Find where the given text appears and provide that cell's center as [x, y] coordinate. 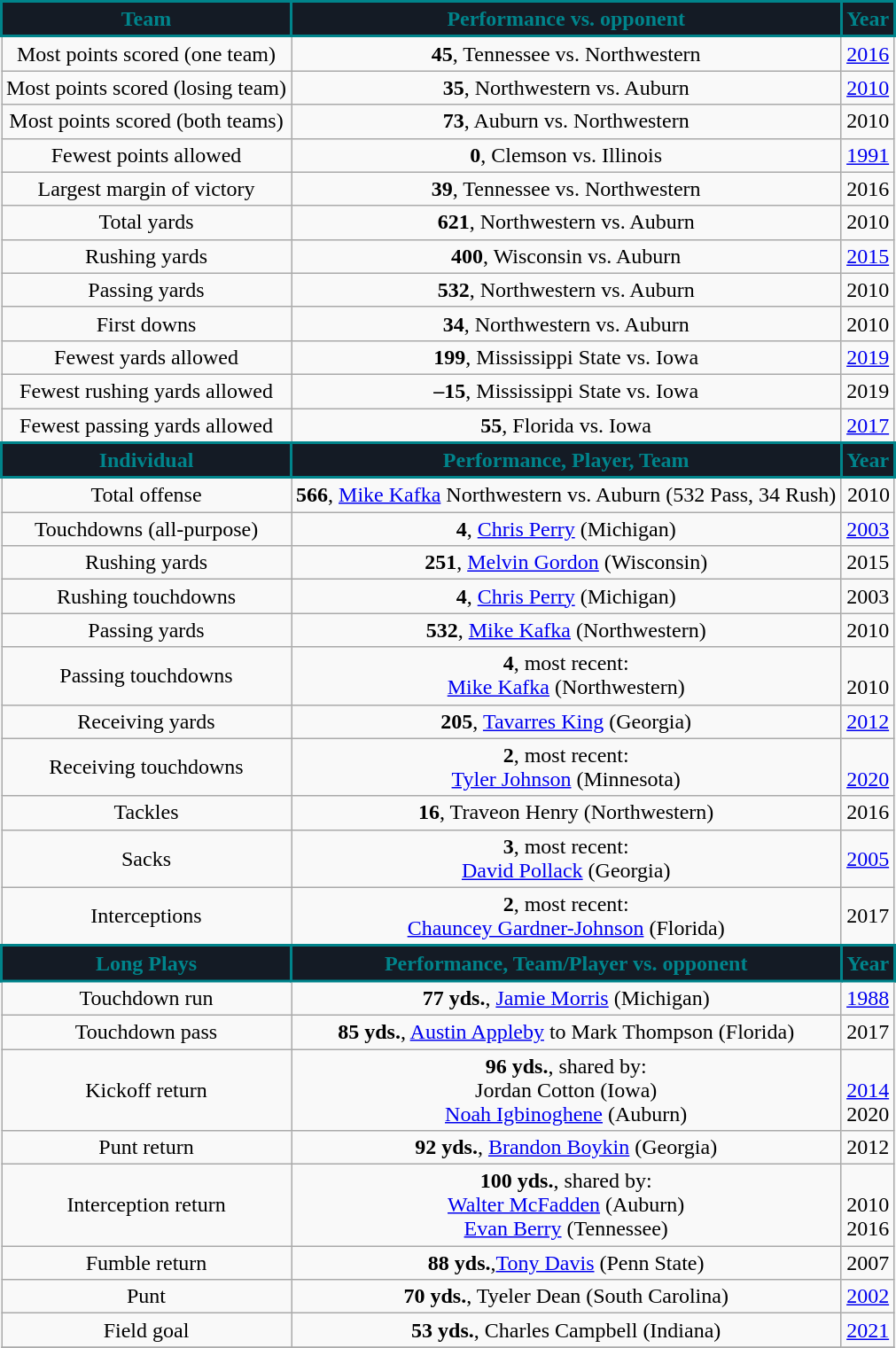
85 yds., Austin Appleby to Mark Thompson (Florida) [566, 1032]
251, Melvin Gordon (Wisconsin) [566, 563]
Touchdown pass [147, 1032]
34, Northwestern vs. Auburn [566, 323]
39, Tennessee vs. Northwestern [566, 189]
20102016 [869, 1205]
Performance, Player, Team [566, 460]
0, Clemson vs. Illinois [566, 155]
566, Mike Kafka Northwestern vs. Auburn (532 Pass, 34 Rush) [566, 495]
2002 [869, 1297]
Tackles [147, 813]
3, most recent:David Pollack (Georgia) [566, 858]
Touchdown run [147, 998]
Interception return [147, 1205]
Most points scored (both teams) [147, 121]
35, Northwestern vs. Auburn [566, 88]
Performance vs. opponent [566, 19]
Most points scored (losing team) [147, 88]
Field goal [147, 1330]
2, most recent:Chauncey Gardner-Johnson (Florida) [566, 916]
400, Wisconsin vs. Auburn [566, 256]
Most points scored (one team) [147, 53]
Long Plays [147, 963]
Punt return [147, 1148]
20142020 [869, 1090]
Fewest points allowed [147, 155]
Kickoff return [147, 1090]
621, Northwestern vs. Auburn [566, 222]
2, most recent:Tyler Johnson (Minnesota) [566, 768]
77 yds., Jamie Morris (Michigan) [566, 998]
Individual [147, 460]
Sacks [147, 858]
1991 [869, 155]
199, Mississippi State vs. Iowa [566, 357]
Total yards [147, 222]
Receiving touchdowns [147, 768]
88 yds.,Tony Davis (Penn State) [566, 1263]
92 yds., Brandon Boykin (Georgia) [566, 1148]
100 yds., shared by:Walter McFadden (Auburn) Evan Berry (Tennessee) [566, 1205]
2021 [869, 1330]
Passing touchdowns [147, 675]
2020 [869, 768]
–15, Mississippi State vs. Iowa [566, 391]
Interceptions [147, 916]
4, most recent:Mike Kafka (Northwestern) [566, 675]
532, Northwestern vs. Auburn [566, 290]
Fumble return [147, 1263]
Team [147, 19]
Receiving yards [147, 721]
Punt [147, 1297]
1988 [869, 998]
Fewest yards allowed [147, 357]
Touchdowns (all-purpose) [147, 529]
45, Tennessee vs. Northwestern [566, 53]
16, Traveon Henry (Northwestern) [566, 813]
First downs [147, 323]
Performance, Team/Player vs. opponent [566, 963]
532, Mike Kafka (Northwestern) [566, 630]
53 yds., Charles Campbell (Indiana) [566, 1330]
Fewest passing yards allowed [147, 425]
205, Tavarres King (Georgia) [566, 721]
Total offense [147, 495]
Rushing touchdowns [147, 596]
Fewest rushing yards allowed [147, 391]
2007 [869, 1263]
96 yds., shared by:Jordan Cotton (Iowa)Noah Igbinoghene (Auburn) [566, 1090]
Largest margin of victory [147, 189]
55, Florida vs. Iowa [566, 425]
70 yds., Tyeler Dean (South Carolina) [566, 1297]
2005 [869, 858]
73, Auburn vs. Northwestern [566, 121]
